Identify which cell holds the provided text, then report its (X, Y) central coordinate. 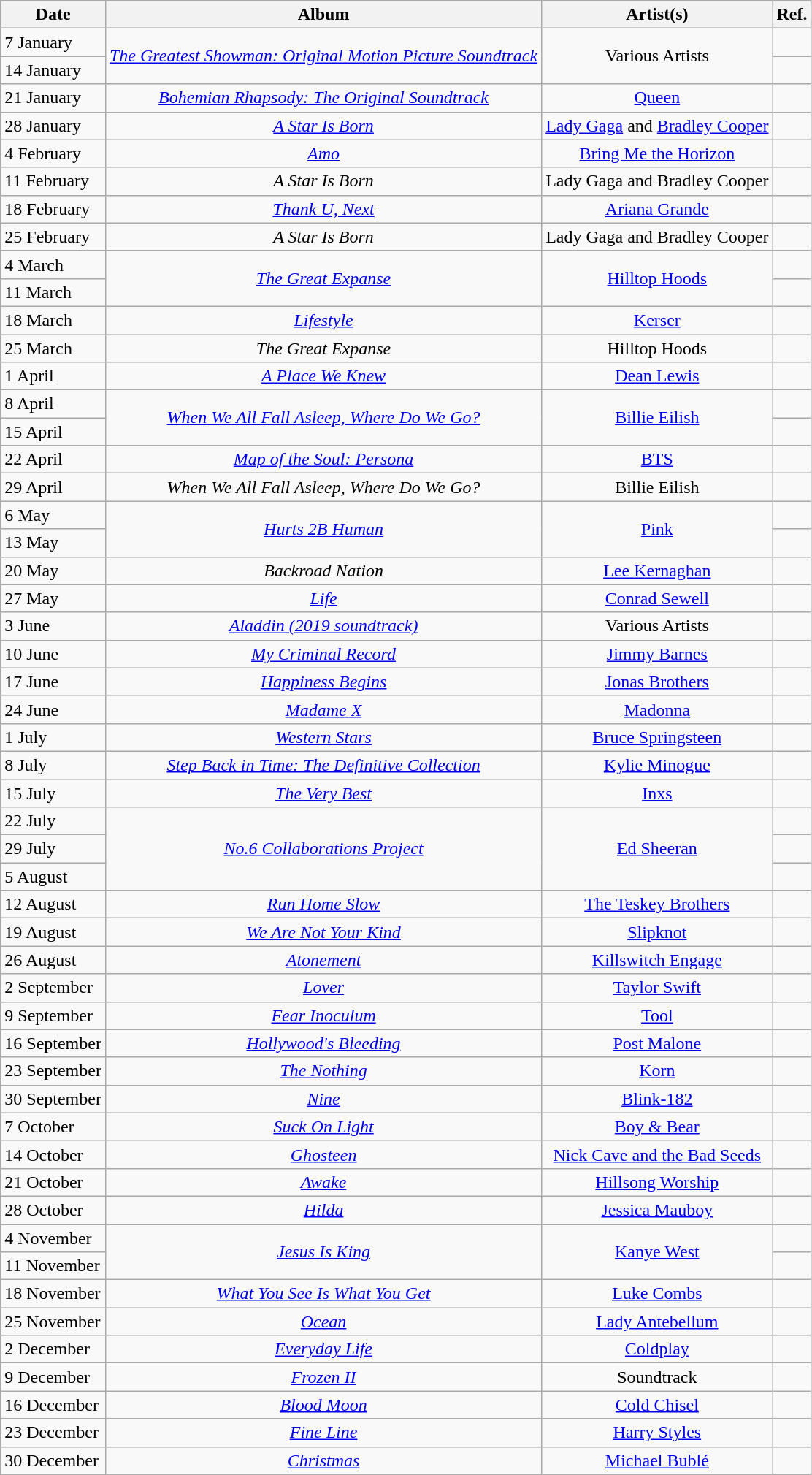
28 October (53, 1210)
26 August (53, 960)
11 February (53, 181)
Madonna (657, 709)
19 August (53, 932)
Tool (657, 1015)
Korn (657, 1071)
My Criminal Record (323, 654)
16 December (53, 1405)
Killswitch Engage (657, 960)
Post Malone (657, 1043)
Harry Styles (657, 1433)
Ref. (792, 15)
Nick Cave and the Bad Seeds (657, 1154)
7 January (53, 42)
13 May (53, 543)
20 May (53, 571)
15 April (53, 432)
11 March (53, 292)
8 July (53, 765)
10 June (53, 654)
Western Stars (323, 737)
9 September (53, 1015)
Coldplay (657, 1349)
Jonas Brothers (657, 682)
Bruce Springsteen (657, 737)
28 January (53, 126)
The Nothing (323, 1071)
We Are Not Your Kind (323, 932)
21 January (53, 98)
Pink (657, 529)
2 September (53, 988)
Backroad Nation (323, 571)
17 June (53, 682)
Happiness Begins (323, 682)
15 July (53, 793)
Bohemian Rhapsody: The Original Soundtrack (323, 98)
Frozen II (323, 1377)
4 November (53, 1238)
Lady Antebellum (657, 1322)
Bring Me the Horizon (657, 153)
Fine Line (323, 1433)
Kylie Minogue (657, 765)
Dean Lewis (657, 376)
Nine (323, 1099)
29 July (53, 849)
14 January (53, 70)
6 May (53, 515)
1 July (53, 737)
9 December (53, 1377)
16 September (53, 1043)
25 March (53, 348)
11 November (53, 1266)
Lifestyle (323, 320)
7 October (53, 1127)
Luke Combs (657, 1294)
Conrad Sewell (657, 598)
Ocean (323, 1322)
Awake (323, 1182)
2 December (53, 1349)
25 February (53, 237)
Atonement (323, 960)
Cold Chisel (657, 1405)
Ariana Grande (657, 209)
Ghosteen (323, 1154)
Soundtrack (657, 1377)
29 April (53, 487)
Michael Bublé (657, 1460)
Madame X (323, 709)
Date (53, 15)
Lover (323, 988)
22 April (53, 460)
Album (323, 15)
Hillsong Worship (657, 1182)
BTS (657, 460)
Thank U, Next (323, 209)
Jimmy Barnes (657, 654)
18 November (53, 1294)
Fear Inoculum (323, 1015)
Step Back in Time: The Definitive Collection (323, 765)
No.6 Collaborations Project (323, 849)
Run Home Slow (323, 904)
Artist(s) (657, 15)
18 February (53, 209)
What You See Is What You Get (323, 1294)
Ed Sheeran (657, 849)
24 June (53, 709)
5 August (53, 877)
8 April (53, 404)
Suck On Light (323, 1127)
23 December (53, 1433)
A Place We Knew (323, 376)
4 March (53, 264)
Aladdin (2019 soundtrack) (323, 626)
Boy & Bear (657, 1127)
Kanye West (657, 1252)
4 February (53, 153)
12 August (53, 904)
Everyday Life (323, 1349)
Amo (323, 153)
The Greatest Showman: Original Motion Picture Soundtrack (323, 56)
Blink-182 (657, 1099)
21 October (53, 1182)
1 April (53, 376)
Queen (657, 98)
Life (323, 598)
30 December (53, 1460)
3 June (53, 626)
Jesus Is King (323, 1252)
30 September (53, 1099)
Hollywood's Bleeding (323, 1043)
Jessica Mauboy (657, 1210)
27 May (53, 598)
25 November (53, 1322)
The Very Best (323, 793)
Inxs (657, 793)
Taylor Swift (657, 988)
Hurts 2B Human (323, 529)
18 March (53, 320)
23 September (53, 1071)
22 July (53, 821)
Slipknot (657, 932)
Hilda (323, 1210)
14 October (53, 1154)
Christmas (323, 1460)
Blood Moon (323, 1405)
Map of the Soul: Persona (323, 460)
The Teskey Brothers (657, 904)
Lee Kernaghan (657, 571)
Kerser (657, 320)
